Pinpoint the cell where the given text exists, returning its [X, Y] midpoint coordinate. 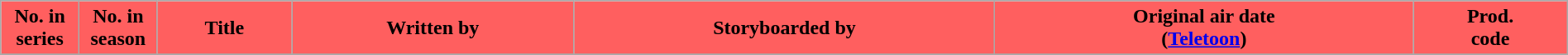
Title [224, 28]
Storyboarded by [784, 28]
Prod.code [1490, 28]
No. inseries [40, 28]
Written by [433, 28]
Original air date(Teletoon) [1204, 28]
No. inseason [117, 28]
